Provide the (X, Y) coordinate of the cell's center where the given text is located.  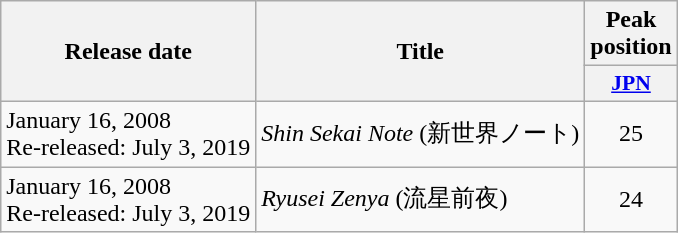
Release date (128, 52)
25 (631, 134)
Title (420, 52)
Shin Sekai Note (新世界ノート) (420, 134)
JPN (631, 84)
Peak position (631, 34)
Ryusei Zenya (流星前夜) (420, 198)
24 (631, 198)
